Identify which cell holds the provided text, then report its (x, y) central coordinate. 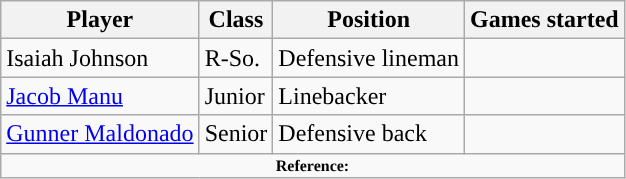
Junior (236, 96)
R-So. (236, 58)
Gunner Maldonado (100, 134)
Games started (545, 20)
Isaiah Johnson (100, 58)
Jacob Manu (100, 96)
Reference: (312, 165)
Player (100, 20)
Linebacker (369, 96)
Defensive back (369, 134)
Class (236, 20)
Defensive lineman (369, 58)
Position (369, 20)
Senior (236, 134)
